Scan for the cell matching the given text and deliver its [x, y] coordinate at center. 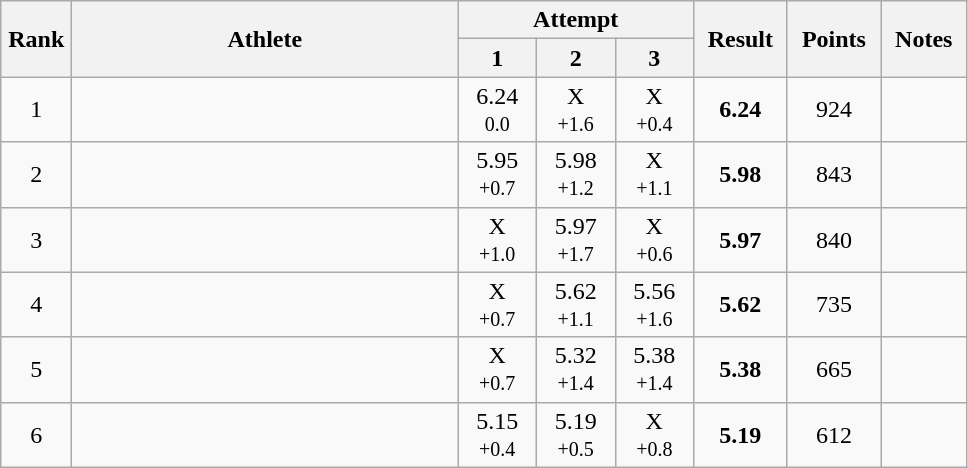
5 [36, 370]
5.97+1.7 [576, 240]
612 [834, 434]
6 [36, 434]
Rank [36, 39]
5.98+1.2 [576, 174]
665 [834, 370]
X+0.6 [654, 240]
5.62 [741, 304]
Attempt [576, 20]
Athlete [265, 39]
Result [741, 39]
5.56+1.6 [654, 304]
5.38 [741, 370]
4 [36, 304]
5.98 [741, 174]
X+1.6 [576, 110]
Points [834, 39]
X+1.1 [654, 174]
X+0.8 [654, 434]
5.32+1.4 [576, 370]
6.24 [741, 110]
X+0.4 [654, 110]
5.62+1.1 [576, 304]
843 [834, 174]
5.15+0.4 [498, 434]
924 [834, 110]
5.19+0.5 [576, 434]
735 [834, 304]
840 [834, 240]
X+1.0 [498, 240]
5.95+0.7 [498, 174]
5.19 [741, 434]
5.97 [741, 240]
Notes [924, 39]
5.38+1.4 [654, 370]
6.240.0 [498, 110]
